Search for the cell housing the specified text and yield its [X, Y] center coordinate. 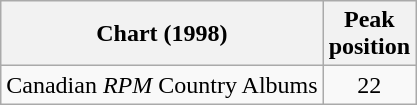
Canadian RPM Country Albums [162, 85]
Peakposition [369, 34]
22 [369, 85]
Chart (1998) [162, 34]
